Identify which cell holds the provided text, then report its (x, y) central coordinate. 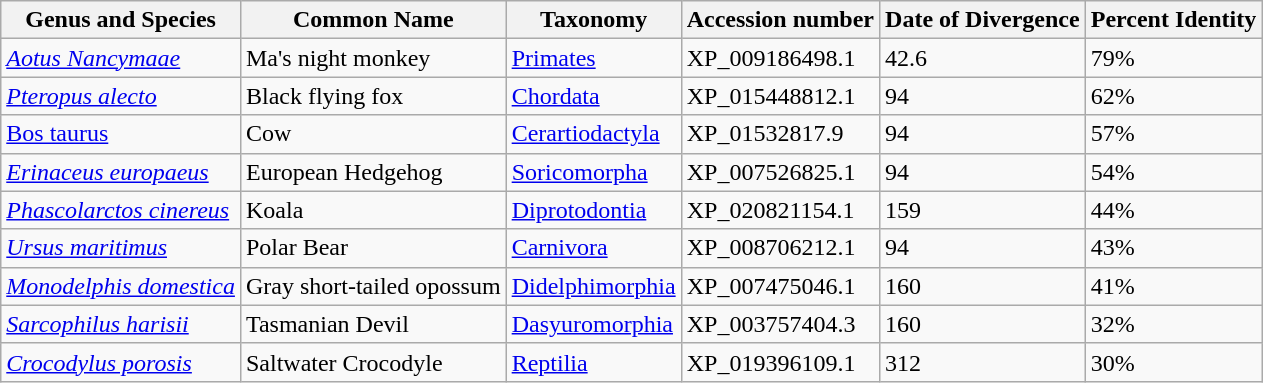
XP_015448812.1 (780, 96)
Monodelphis domestica (121, 286)
Primates (594, 58)
XP_009186498.1 (780, 58)
42.6 (983, 58)
32% (1174, 324)
Ma's night monkey (373, 58)
79% (1174, 58)
159 (983, 210)
312 (983, 362)
Sarcophilus harisii (121, 324)
Polar Bear (373, 248)
43% (1174, 248)
XP_007475046.1 (780, 286)
XP_007526825.1 (780, 172)
Koala (373, 210)
Soricomorpha (594, 172)
Genus and Species (121, 20)
XP_01532817.9 (780, 134)
Erinaceus europaeus (121, 172)
Didelphimorphia (594, 286)
Bos taurus (121, 134)
41% (1174, 286)
Dasyuromorphia (594, 324)
Reptilia (594, 362)
Black flying fox (373, 96)
XP_019396109.1 (780, 362)
30% (1174, 362)
Gray short-tailed opossum (373, 286)
Ursus maritimus (121, 248)
Date of Divergence (983, 20)
Diprotodontia (594, 210)
XP_020821154.1 (780, 210)
Cow (373, 134)
XP_008706212.1 (780, 248)
62% (1174, 96)
57% (1174, 134)
Crocodylus porosis (121, 362)
Common Name (373, 20)
54% (1174, 172)
44% (1174, 210)
Cerartiodactyla (594, 134)
Phascolarctos cinereus (121, 210)
XP_003757404.3 (780, 324)
European Hedgehog (373, 172)
Saltwater Crocodyle (373, 362)
Taxonomy (594, 20)
Percent Identity (1174, 20)
Chordata (594, 96)
Aotus Nancymaae (121, 58)
Accession number (780, 20)
Pteropus alecto (121, 96)
Tasmanian Devil (373, 324)
Carnivora (594, 248)
